For the text-containing cell, return its midpoint in [X, Y] coordinate format. 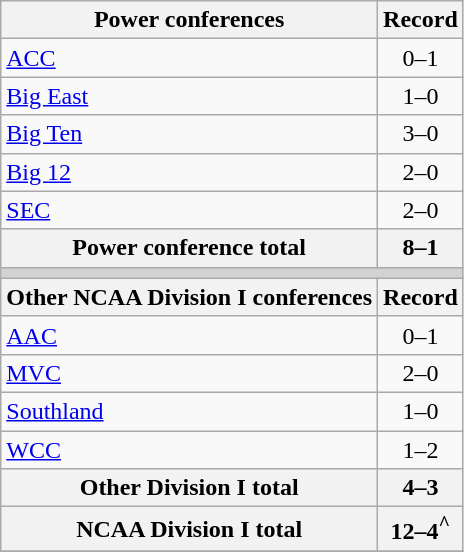
8–1 [421, 248]
4–3 [421, 488]
ACC [190, 58]
Southland [190, 411]
MVC [190, 373]
3–0 [421, 134]
Power conference total [190, 248]
Other Division I total [190, 488]
Other NCAA Division I conferences [190, 297]
Big 12 [190, 172]
1–2 [421, 449]
12–4^ [421, 530]
Power conferences [190, 20]
Big East [190, 96]
Big Ten [190, 134]
WCC [190, 449]
AAC [190, 335]
NCAA Division I total [190, 530]
SEC [190, 210]
